Detect which cell encompasses the target text, then output its (x, y) center coordinate. 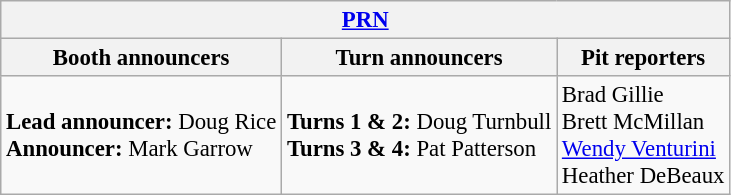
Brad GillieBrett McMillanWendy VenturiniHeather DeBeaux (644, 136)
Pit reporters (644, 58)
Booth announcers (142, 58)
Turns 1 & 2: Doug TurnbullTurns 3 & 4: Pat Patterson (420, 136)
Lead announcer: Doug RiceAnnouncer: Mark Garrow (142, 136)
PRN (366, 20)
Turn announcers (420, 58)
